Pinpoint the cell where the given text exists, returning its (x, y) midpoint coordinate. 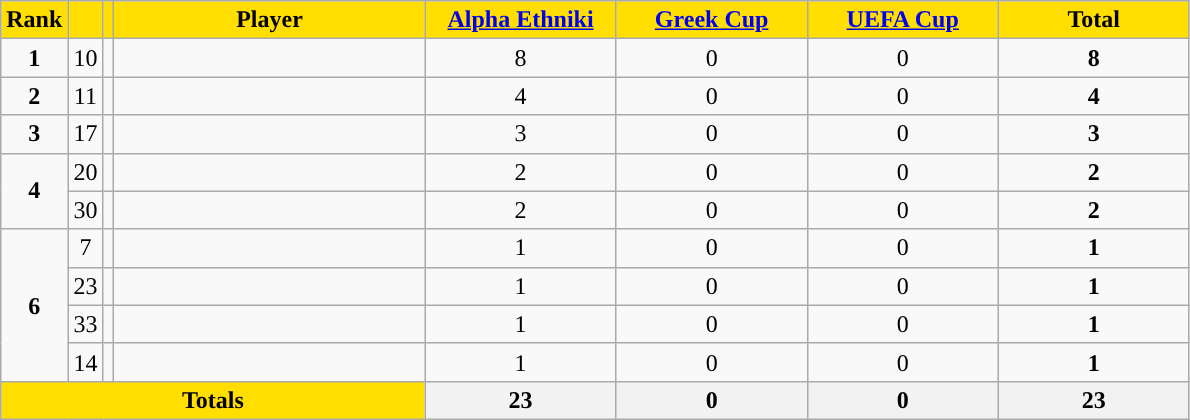
10 (86, 58)
Rank (34, 20)
7 (86, 248)
Total (1094, 20)
Totals (213, 400)
Alpha Ethniki (520, 20)
20 (86, 172)
14 (86, 362)
6 (34, 305)
Greek Cup (712, 20)
11 (86, 96)
17 (86, 134)
UEFA Cup (902, 20)
33 (86, 324)
Player (270, 20)
30 (86, 210)
